Determine the (x, y) coordinate at the center of the cell enclosing the given text.  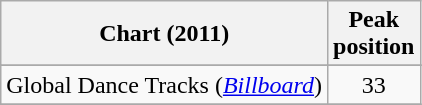
Global Dance Tracks (Billboard) (164, 85)
Chart (2011) (164, 34)
33 (374, 85)
Peakposition (374, 34)
